Return [x, y] of the center of cell containing provided text 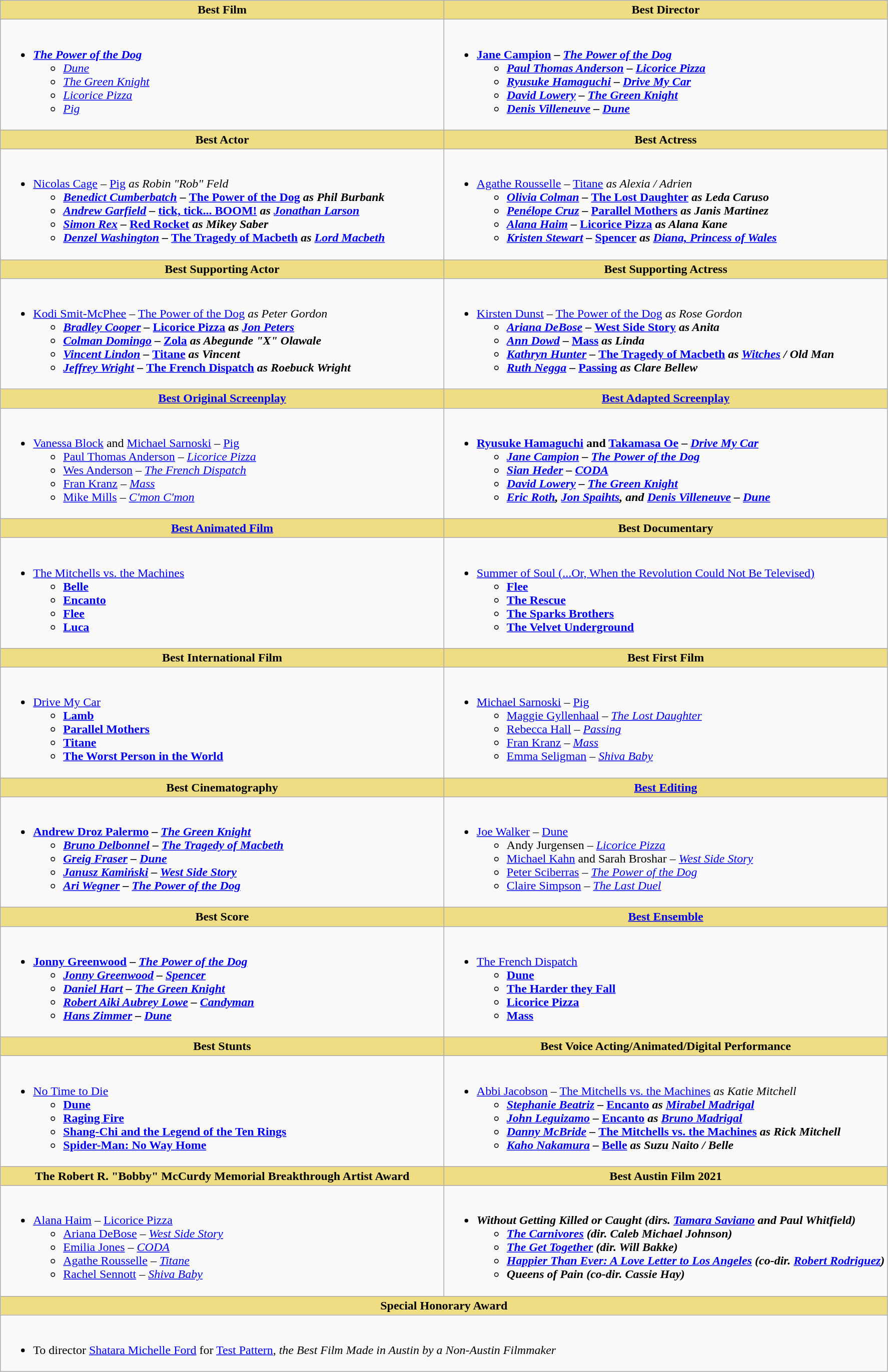
Summer of Soul (...Or, When the Revolution Could Not Be Televised)FleeThe RescueThe Sparks BrothersThe Velvet Underground [665, 593]
Best Ensemble [665, 917]
Best Director [665, 10]
Best Adapted Screenplay [665, 398]
Best Supporting Actress [665, 269]
The Mitchells vs. the MachinesBelleEncantoFleeLuca [222, 593]
Best Cinematography [222, 787]
Best Actress [665, 139]
Best Voice Acting/Animated/Digital Performance [665, 1046]
Best International Film [222, 657]
The Robert R. "Bobby" McCurdy Memorial Breakthrough Artist Award [222, 1176]
Best Editing [665, 787]
Best Original Screenplay [222, 398]
Best Austin Film 2021 [665, 1176]
To director Shatara Michelle Ford for Test Pattern, the Best Film Made in Austin by a Non-Austin Filmmaker [444, 1343]
Drive My CarLambParallel MothersTitaneThe Worst Person in the World [222, 722]
Jonny Greenwood – The Power of the DogJonny Greenwood – SpencerDaniel Hart – The Green KnightRobert Aiki Aubrey Lowe – CandymanHans Zimmer – Dune [222, 982]
The French DispatchDuneThe Harder they FallLicorice PizzaMass [665, 982]
No Time to DieDuneRaging FireShang-Chi and the Legend of the Ten RingsSpider-Man: No Way Home [222, 1111]
Michael Sarnoski – PigMaggie Gyllenhaal – The Lost DaughterRebecca Hall – PassingFran Kranz – MassEmma Seligman – Shiva Baby [665, 722]
Best Film [222, 10]
Best Supporting Actor [222, 269]
Best Stunts [222, 1046]
Best Actor [222, 139]
Special Honorary Award [444, 1305]
Alana Haim – Licorice PizzaAriana DeBose – West Side StoryEmilia Jones – CODAAgathe Rousselle – TitaneRachel Sennott – Shiva Baby [222, 1241]
Best Score [222, 917]
The Power of the DogDuneThe Green KnightLicorice PizzaPig [222, 75]
Best Animated Film [222, 528]
Best First Film [665, 657]
Best Documentary [665, 528]
